For the text-containing cell, return its midpoint in (X, Y) coordinate format. 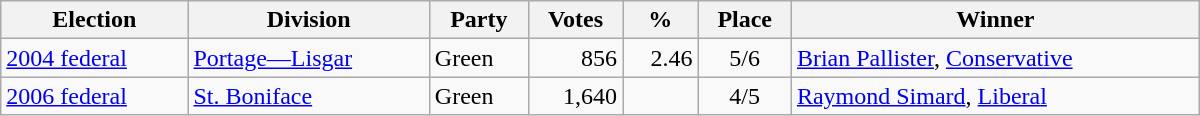
Place (744, 20)
5/6 (744, 58)
1,640 (575, 96)
St. Boniface (308, 96)
Winner (995, 20)
2.46 (660, 58)
4/5 (744, 96)
Election (94, 20)
856 (575, 58)
Raymond Simard, Liberal (995, 96)
Party (478, 20)
Division (308, 20)
Portage—Lisgar (308, 58)
Brian Pallister, Conservative (995, 58)
2006 federal (94, 96)
Votes (575, 20)
2004 federal (94, 58)
% (660, 20)
